Scan for the cell matching the given text and deliver its (X, Y) coordinate at center. 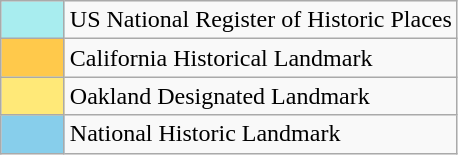
US National Register of Historic Places (260, 20)
Oakland Designated Landmark (260, 96)
California Historical Landmark (260, 58)
National Historic Landmark (260, 134)
